Scan for the cell matching the given text and deliver its [X, Y] coordinate at center. 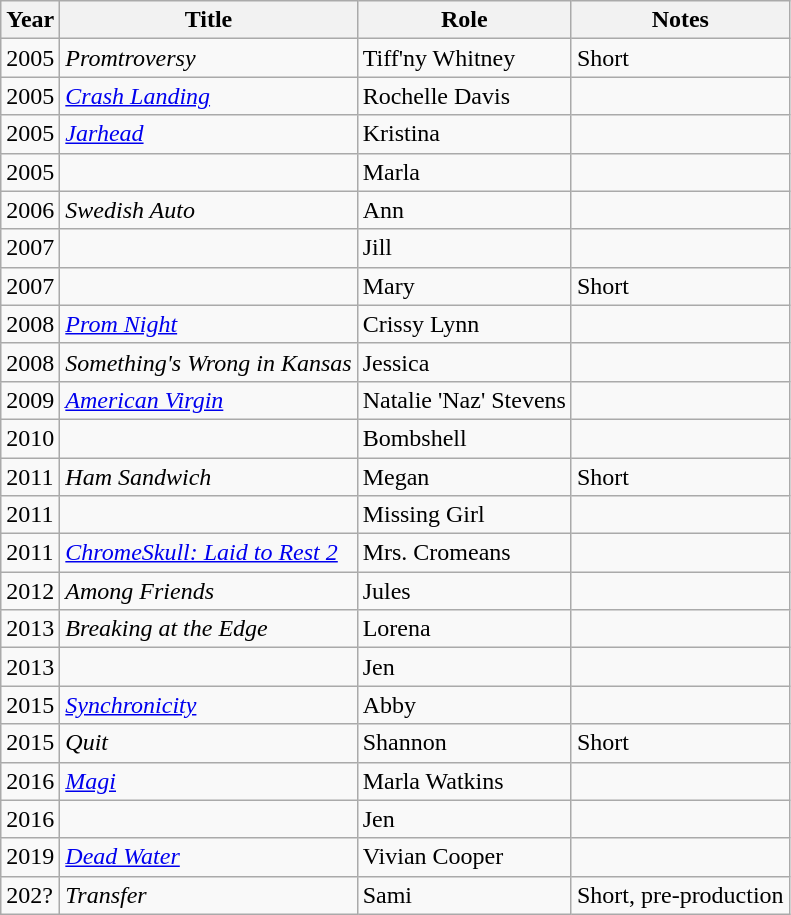
Marla Watkins [464, 781]
Year [30, 20]
Transfer [208, 895]
Jill [464, 248]
Sami [464, 895]
Something's Wrong in Kansas [208, 362]
Jessica [464, 362]
Synchronicity [208, 705]
Ham Sandwich [208, 477]
Abby [464, 705]
Natalie 'Naz' Stevens [464, 400]
American Virgin [208, 400]
Mary [464, 286]
2006 [30, 210]
202? [30, 895]
Shannon [464, 743]
Jarhead [208, 134]
Swedish Auto [208, 210]
Magi [208, 781]
Mrs. Cromeans [464, 553]
2012 [30, 591]
Promtroversy [208, 58]
2010 [30, 438]
Missing Girl [464, 515]
Ann [464, 210]
Crissy Lynn [464, 324]
Marla [464, 172]
Megan [464, 477]
Dead Water [208, 857]
Lorena [464, 629]
ChromeSkull: Laid to Rest 2 [208, 553]
Title [208, 20]
Kristina [464, 134]
2009 [30, 400]
Quit [208, 743]
Prom Night [208, 324]
Tiff'ny Whitney [464, 58]
Vivian Cooper [464, 857]
Crash Landing [208, 96]
Bombshell [464, 438]
Jules [464, 591]
Among Friends [208, 591]
2019 [30, 857]
Short, pre-production [680, 895]
Notes [680, 20]
Rochelle Davis [464, 96]
Role [464, 20]
Breaking at the Edge [208, 629]
